Output the [x, y] coordinate of the center of the cell containing the given text.  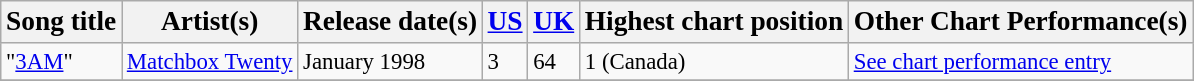
Matchbox Twenty [210, 62]
64 [554, 62]
3 [505, 62]
Highest chart position [714, 22]
Song title [62, 22]
US [505, 22]
See chart performance entry [1020, 62]
January 1998 [390, 62]
Other Chart Performance(s) [1020, 22]
UK [554, 22]
Artist(s) [210, 22]
Release date(s) [390, 22]
"3AM" [62, 62]
1 (Canada) [714, 62]
